Return the [x, y] coordinate for the center point of the cell that contains the specified text.  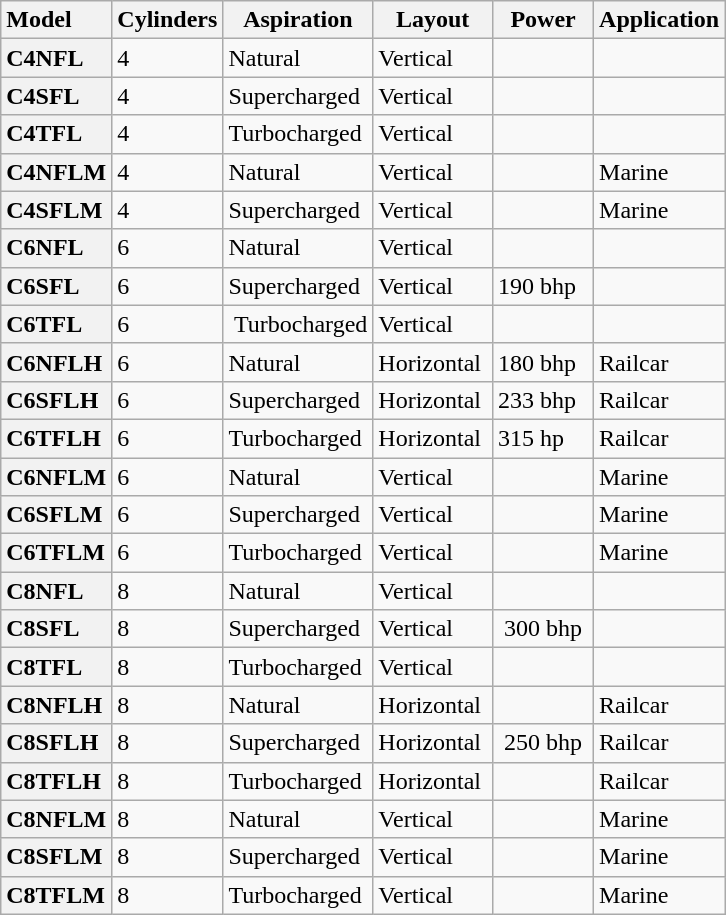
Power [544, 20]
C8SFL [56, 629]
C4SFLM [56, 210]
C6SFL [56, 286]
C6TFLH [56, 438]
C4SFL [56, 96]
C4NFLM [56, 172]
C6TFL [56, 324]
Cylinders [168, 20]
C6NFL [56, 248]
180 bhp [544, 362]
C8SFLH [56, 743]
C4TFL [56, 134]
300 bhp [544, 629]
Aspiration [298, 20]
Layout [433, 20]
C6NFLM [56, 477]
C8TFL [56, 667]
C8SFLM [56, 857]
233 bhp [544, 400]
315 hp [544, 438]
C8NFLH [56, 705]
Model [56, 20]
C8TFLH [56, 781]
C8TFLM [56, 895]
250 bhp [544, 743]
C6NFLH [56, 362]
C8NFLM [56, 819]
C6SFLH [56, 400]
Application [660, 20]
C6SFLM [56, 515]
C6TFLM [56, 553]
190 bhp [544, 286]
C4NFL [56, 58]
C8NFL [56, 591]
